Provide the [X, Y] coordinate of the cell's center where the given text is located.  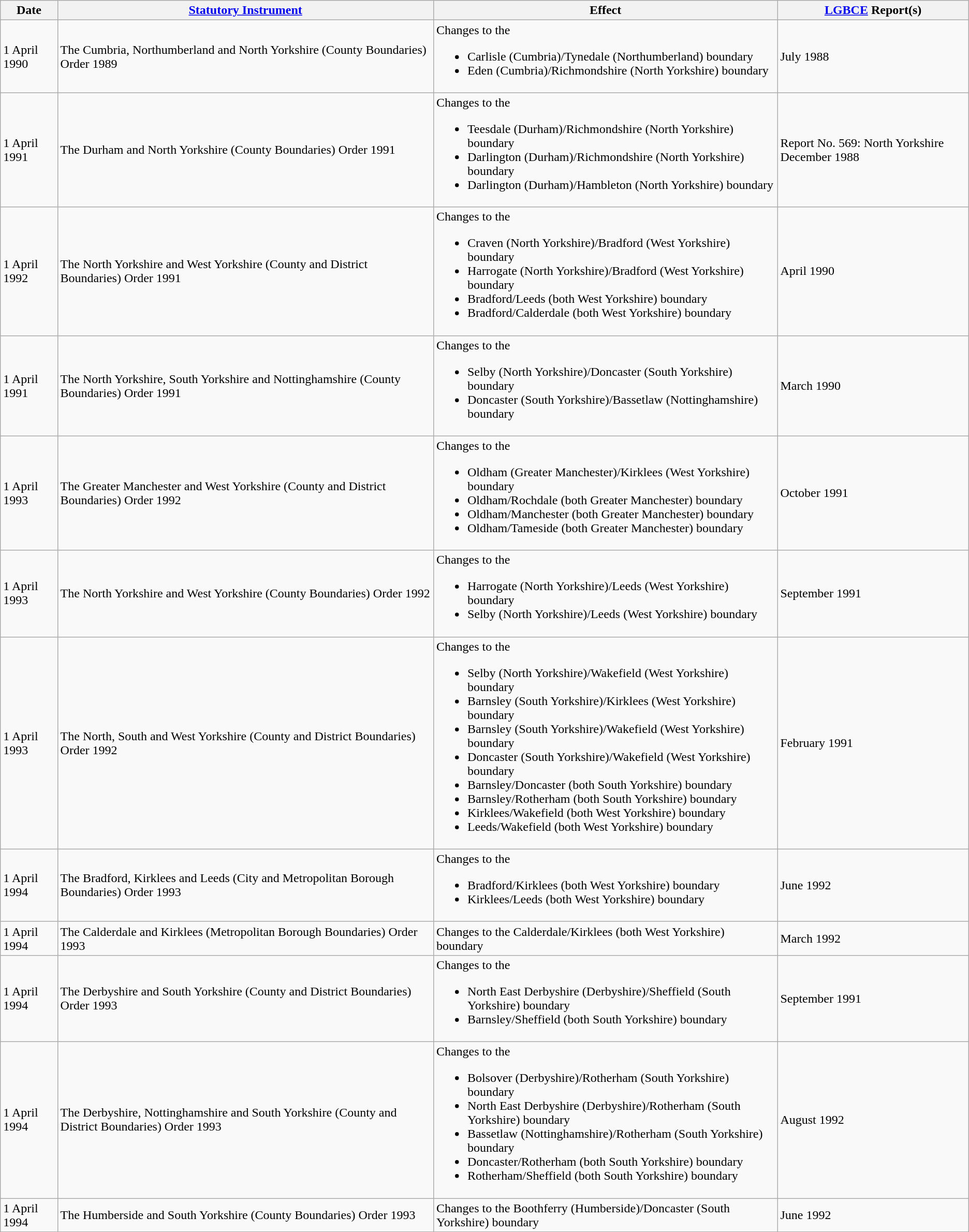
Report No. 569: North Yorkshire December 1988 [873, 150]
Changes to the Boothferry (Humberside)/Doncaster (South Yorkshire) boundary [605, 1214]
The Derbyshire and South Yorkshire (County and District Boundaries) Order 1993 [245, 998]
August 1992 [873, 1120]
Effect [605, 10]
March 1990 [873, 386]
Date [29, 10]
February 1991 [873, 743]
Changes to theBradford/Kirklees (both West Yorkshire) boundaryKirklees/Leeds (both West Yorkshire) boundary [605, 885]
The Calderdale and Kirklees (Metropolitan Borough Boundaries) Order 1993 [245, 938]
Changes to theNorth East Derbyshire (Derbyshire)/Sheffield (South Yorkshire) boundaryBarnsley/Sheffield (both South Yorkshire) boundary [605, 998]
1 April 1992 [29, 271]
July 1988 [873, 56]
The North Yorkshire, South Yorkshire and Nottinghamshire (County Boundaries) Order 1991 [245, 386]
October 1991 [873, 493]
The Greater Manchester and West Yorkshire (County and District Boundaries) Order 1992 [245, 493]
1 April 1990 [29, 56]
The Bradford, Kirklees and Leeds (City and Metropolitan Borough Boundaries) Order 1993 [245, 885]
Changes to the Calderdale/Kirklees (both West Yorkshire) boundary [605, 938]
Changes to theCarlisle (Cumbria)/Tynedale (Northumberland) boundaryEden (Cumbria)/Richmondshire (North Yorkshire) boundary [605, 56]
Changes to theSelby (North Yorkshire)/Doncaster (South Yorkshire) boundaryDoncaster (South Yorkshire)/Bassetlaw (Nottinghamshire) boundary [605, 386]
March 1992 [873, 938]
The Humberside and South Yorkshire (County Boundaries) Order 1993 [245, 1214]
April 1990 [873, 271]
Changes to theHarrogate (North Yorkshire)/Leeds (West Yorkshire) boundarySelby (North Yorkshire)/Leeds (West Yorkshire) boundary [605, 593]
The Derbyshire, Nottinghamshire and South Yorkshire (County and District Boundaries) Order 1993 [245, 1120]
LGBCE Report(s) [873, 10]
The North Yorkshire and West Yorkshire (County Boundaries) Order 1992 [245, 593]
The North, South and West Yorkshire (County and District Boundaries) Order 1992 [245, 743]
Statutory Instrument [245, 10]
The Cumbria, Northumberland and North Yorkshire (County Boundaries) Order 1989 [245, 56]
The Durham and North Yorkshire (County Boundaries) Order 1991 [245, 150]
The North Yorkshire and West Yorkshire (County and District Boundaries) Order 1991 [245, 271]
